Extract the [x, y] coordinate from the center of the cell holding the provided text.  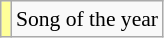
Song of the year [87, 19]
